Capture the cell that displays the provided text and extract its (x, y) central coordinate. 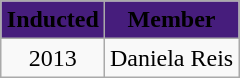
Daniela Reis (171, 58)
2013 (52, 58)
Inducted (52, 20)
Member (171, 20)
